Extract the (X, Y) coordinate from the center of the cell holding the provided text.  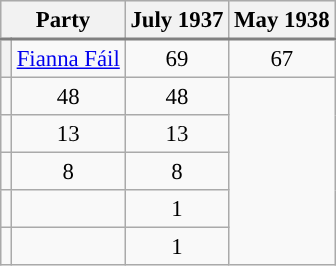
July 1937 (177, 20)
Fianna Fáil (68, 58)
69 (177, 58)
67 (282, 58)
Party (63, 20)
May 1938 (282, 20)
